Capture the cell that displays the provided text and extract its (x, y) central coordinate. 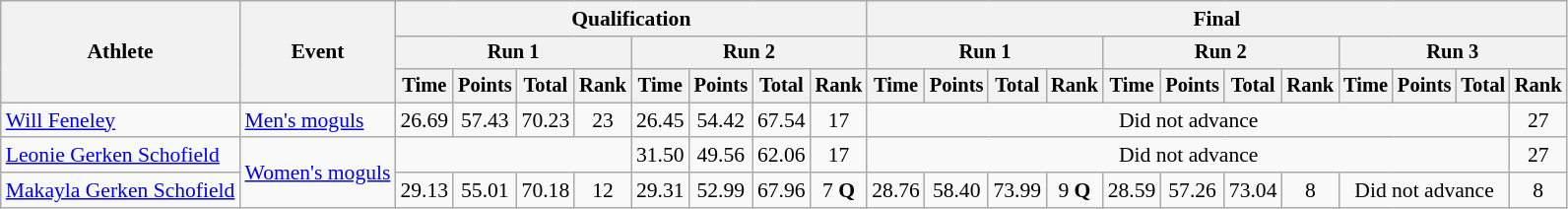
55.01 (485, 190)
Final (1216, 19)
29.13 (424, 190)
Qualification (630, 19)
7 Q (839, 190)
Run 3 (1452, 53)
73.04 (1253, 190)
26.45 (660, 120)
12 (603, 190)
28.76 (896, 190)
57.43 (485, 120)
70.23 (546, 120)
29.31 (660, 190)
49.56 (721, 156)
62.06 (782, 156)
73.99 (1016, 190)
Athlete (120, 51)
Women's moguls (317, 174)
Will Feneley (120, 120)
67.54 (782, 120)
54.42 (721, 120)
26.69 (424, 120)
9 Q (1075, 190)
Men's moguls (317, 120)
28.59 (1133, 190)
57.26 (1192, 190)
31.50 (660, 156)
52.99 (721, 190)
Event (317, 51)
58.40 (956, 190)
70.18 (546, 190)
Makayla Gerken Schofield (120, 190)
23 (603, 120)
Leonie Gerken Schofield (120, 156)
67.96 (782, 190)
